Return (x, y) of the center of cell containing provided text 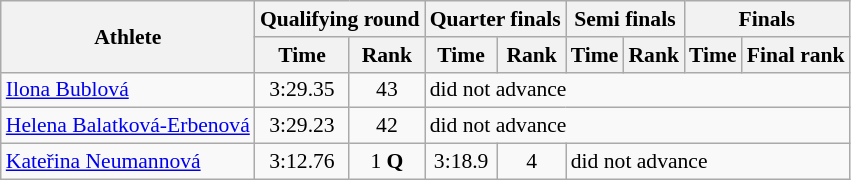
43 (387, 90)
Ilona Bublová (128, 90)
Athlete (128, 36)
42 (387, 126)
1 Q (387, 162)
4 (532, 162)
Finals (767, 19)
3:12.76 (302, 162)
Quarter finals (496, 19)
Final rank (796, 55)
Kateřina Neumannová (128, 162)
Qualifying round (340, 19)
Helena Balatková-Erbenová (128, 126)
3:29.23 (302, 126)
Semi finals (625, 19)
3:18.9 (462, 162)
3:29.35 (302, 90)
